Pinpoint the cell where the given text exists, returning its (X, Y) midpoint coordinate. 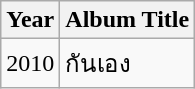
กันเอง (128, 64)
Year (30, 20)
Album Title (128, 20)
2010 (30, 64)
